Identify which cell holds the provided text, then report its (x, y) central coordinate. 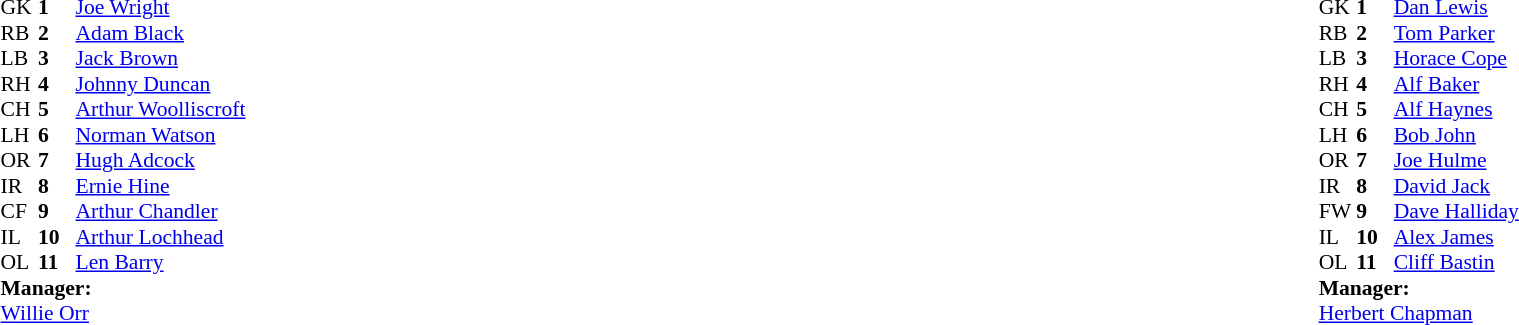
Len Barry (161, 263)
Arthur Lochhead (161, 237)
Arthur Chandler (161, 211)
Ernie Hine (161, 186)
Dave Halliday (1456, 211)
Adam Black (161, 33)
Arthur Woolliscroft (161, 109)
Alf Haynes (1456, 109)
Horace Cope (1456, 59)
Hugh Adcock (161, 161)
Tom Parker (1456, 33)
Bob John (1456, 135)
FW (1338, 211)
Norman Watson (161, 135)
Joe Hulme (1456, 161)
Cliff Bastin (1456, 263)
Jack Brown (161, 59)
Alf Baker (1456, 84)
Alex James (1456, 237)
David Jack (1456, 186)
CF (19, 211)
Johnny Duncan (161, 84)
